Return [x, y] of the center of cell containing provided text 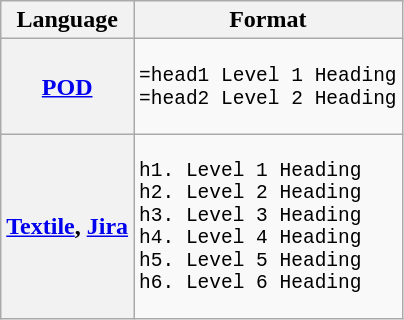
Language [68, 20]
Format [268, 20]
h1. Level 1 Headingh2. Level 2 Heading h3. Level 3 Heading h4. Level 4 Heading h5. Level 5 Heading h6. Level 6 Heading [268, 226]
POD [68, 86]
=head1 Level 1 Heading=head2 Level 2 Heading [268, 86]
Textile, Jira [68, 226]
